Provide the (X, Y) coordinate of the cell's center where the given text is located.  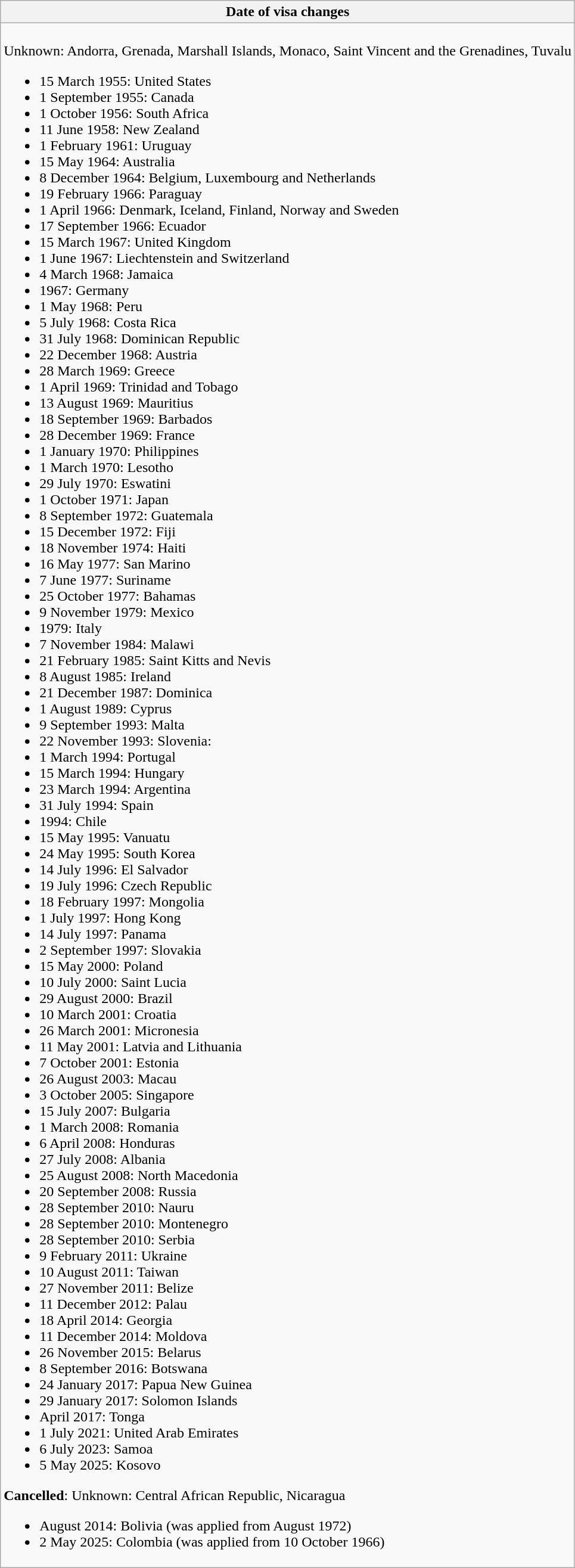
Date of visa changes (288, 12)
